Return the [x, y] coordinate for the center point of the cell that contains the specified text.  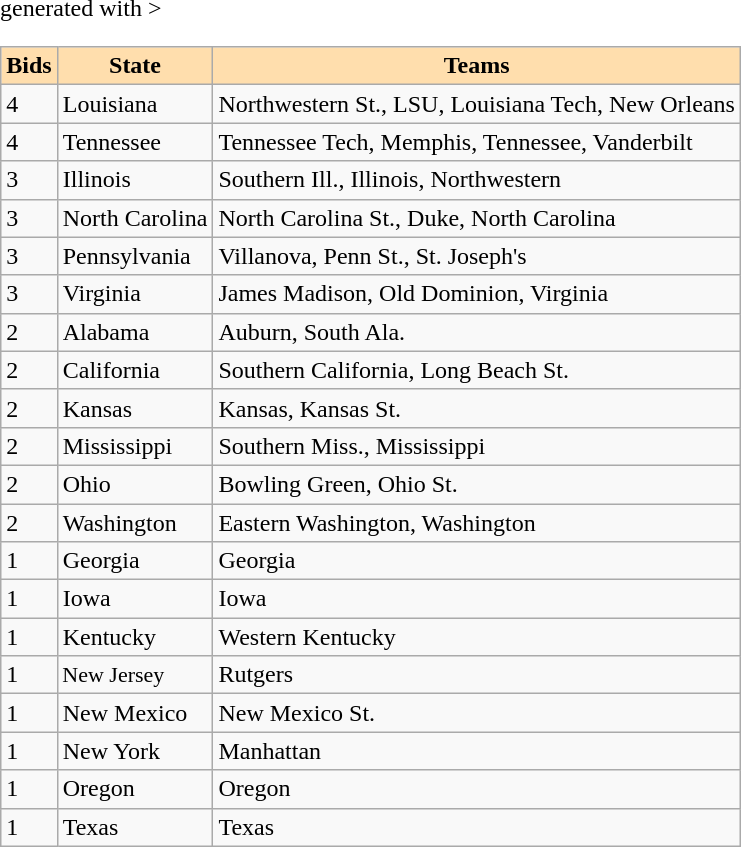
Tennessee Tech, Memphis, Tennessee, Vanderbilt [477, 142]
Virginia [135, 294]
California [135, 370]
Pennsylvania [135, 256]
Northwestern St., LSU, Louisiana Tech, New Orleans [477, 104]
Rutgers [477, 675]
New Mexico St. [477, 713]
Western Kentucky [477, 637]
Eastern Washington, Washington [477, 523]
Villanova, Penn St., St. Joseph's [477, 256]
New Mexico [135, 713]
James Madison, Old Dominion, Virginia [477, 294]
Kansas, Kansas St. [477, 408]
Kansas [135, 408]
Mississippi [135, 446]
Auburn, South Ala. [477, 332]
Bids [29, 66]
Southern California, Long Beach St. [477, 370]
Teams [477, 66]
State [135, 66]
Louisiana [135, 104]
Southern Miss., Mississippi [477, 446]
New York [135, 751]
Bowling Green, Ohio St. [477, 484]
North Carolina [135, 218]
New Jersey [135, 675]
Southern Ill., Illinois, Northwestern [477, 180]
Kentucky [135, 637]
Manhattan [477, 751]
Alabama [135, 332]
Washington [135, 523]
North Carolina St., Duke, North Carolina [477, 218]
Ohio [135, 484]
Illinois [135, 180]
Tennessee [135, 142]
